Identify which cell holds the provided text, then report its (X, Y) central coordinate. 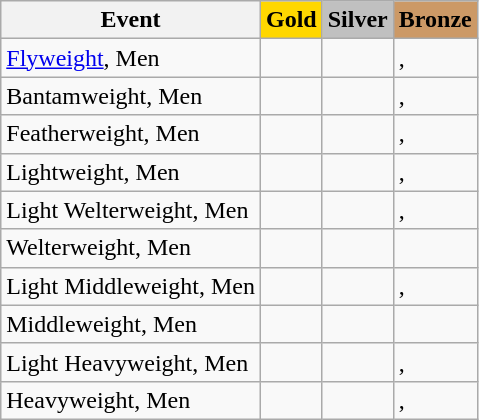
Silver (358, 20)
Featherweight, Men (131, 134)
Light Welterweight, Men (131, 210)
Light Middleweight, Men (131, 286)
Flyweight, Men (131, 58)
Middleweight, Men (131, 324)
Heavyweight, Men (131, 400)
Bantamweight, Men (131, 96)
Event (131, 20)
Lightweight, Men (131, 172)
Bronze (435, 20)
Gold (291, 20)
Welterweight, Men (131, 248)
Light Heavyweight, Men (131, 362)
